Identify which cell holds the provided text, then report its (x, y) central coordinate. 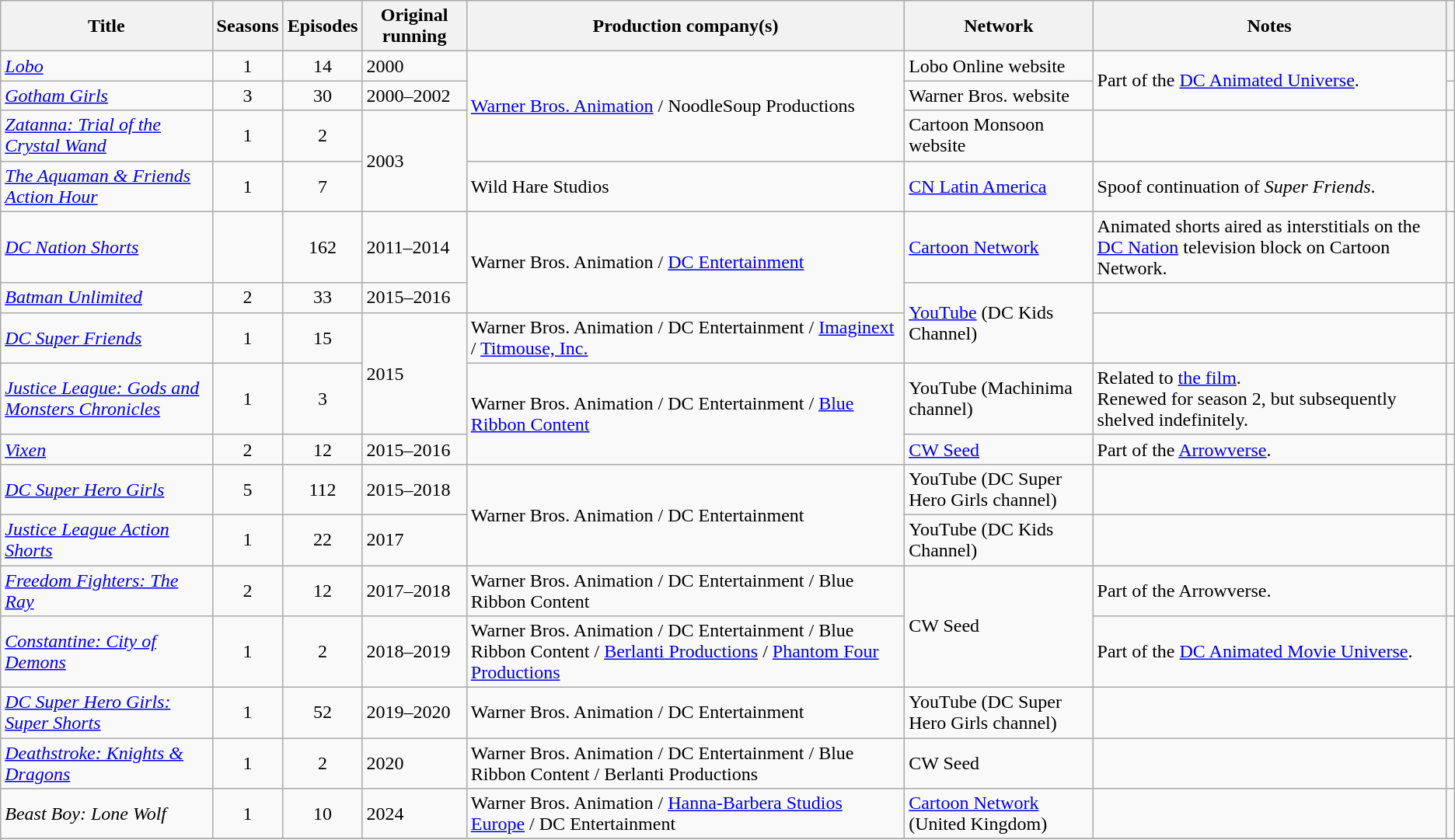
Gotham Girls (106, 96)
Batman Unlimited (106, 298)
Seasons (247, 26)
YouTube (Machinima channel) (999, 399)
162 (323, 247)
112 (323, 490)
Episodes (323, 26)
Cartoon Network (United Kingdom) (999, 814)
2019–2020 (414, 713)
14 (323, 66)
2015 (414, 373)
DC Super Friends (106, 337)
33 (323, 298)
2015–2018 (414, 490)
DC Super Hero Girls: Super Shorts (106, 713)
10 (323, 814)
30 (323, 96)
22 (323, 539)
Justice League: Gods and Monsters Chronicles (106, 399)
2017 (414, 539)
2017–2018 (414, 591)
2000–2002 (414, 96)
Warner Bros. Animation / DC Entertainment / Blue Ribbon Content / Berlanti Productions / Phantom Four Productions (686, 652)
7 (323, 186)
Deathstroke: Knights & Dragons (106, 763)
Spoof continuation of Super Friends. (1269, 186)
Animated shorts aired as interstitials on the DC Nation television block on Cartoon Network. (1269, 247)
2000 (414, 66)
Vixen (106, 449)
2020 (414, 763)
Notes (1269, 26)
CN Latin America (999, 186)
DC Nation Shorts (106, 247)
Zatanna: Trial of the Crystal Wand (106, 135)
Freedom Fighters: The Ray (106, 591)
DC Super Hero Girls (106, 490)
2011–2014 (414, 247)
Wild Hare Studios (686, 186)
Cartoon Monsoon website (999, 135)
2003 (414, 161)
The Aquaman & Friends Action Hour (106, 186)
Original running (414, 26)
Cartoon Network (999, 247)
Warner Bros. Animation / DC Entertainment / Imaginext / Titmouse, Inc. (686, 337)
Related to the film.Renewed for season 2, but subsequently shelved indefinitely. (1269, 399)
52 (323, 713)
Part of the DC Animated Universe. (1269, 81)
5 (247, 490)
Warner Bros. website (999, 96)
Constantine: City of Demons (106, 652)
Part of the DC Animated Movie Universe. (1269, 652)
Title (106, 26)
Lobo (106, 66)
15 (323, 337)
2024 (414, 814)
Beast Boy: Lone Wolf (106, 814)
Warner Bros. Animation / Hanna-Barbera Studios Europe / DC Entertainment (686, 814)
Justice League Action Shorts (106, 539)
Warner Bros. Animation / NoodleSoup Productions (686, 106)
Production company(s) (686, 26)
Network (999, 26)
Warner Bros. Animation / DC Entertainment / Blue Ribbon Content / Berlanti Productions (686, 763)
Lobo Online website (999, 66)
2018–2019 (414, 652)
